Output the (x, y) coordinate of the center of the cell containing the given text.  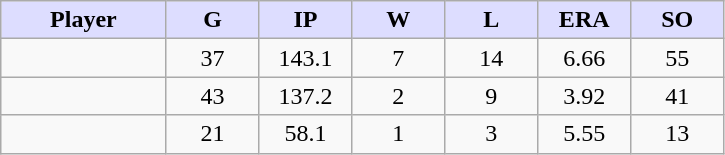
Player (84, 20)
143.1 (306, 58)
55 (678, 58)
SO (678, 20)
3 (492, 134)
3.92 (584, 96)
L (492, 20)
58.1 (306, 134)
6.66 (584, 58)
9 (492, 96)
43 (212, 96)
ERA (584, 20)
137.2 (306, 96)
13 (678, 134)
2 (398, 96)
5.55 (584, 134)
21 (212, 134)
14 (492, 58)
W (398, 20)
41 (678, 96)
37 (212, 58)
IP (306, 20)
1 (398, 134)
G (212, 20)
7 (398, 58)
